Provide the [X, Y] coordinate of the cell's center where the given text is located.  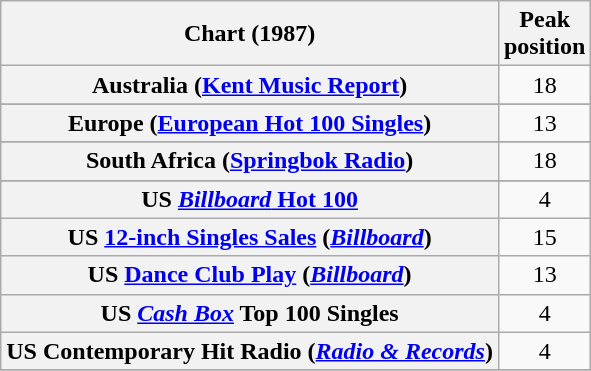
South Africa (Springbok Radio) [250, 161]
Peakposition [544, 34]
US Cash Box Top 100 Singles [250, 313]
15 [544, 237]
US 12-inch Singles Sales (Billboard) [250, 237]
Europe (European Hot 100 Singles) [250, 123]
US Contemporary Hit Radio (Radio & Records) [250, 351]
Chart (1987) [250, 34]
Australia (Kent Music Report) [250, 85]
US Billboard Hot 100 [250, 199]
US Dance Club Play (Billboard) [250, 275]
